Provide the (x, y) coordinate of the cell's center where the given text is located.  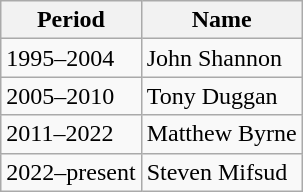
Tony Duggan (222, 96)
Name (222, 20)
1995–2004 (71, 58)
Matthew Byrne (222, 134)
Period (71, 20)
2005–2010 (71, 96)
2011–2022 (71, 134)
Steven Mifsud (222, 172)
John Shannon (222, 58)
2022–present (71, 172)
